Locate the cell with the specified text and output its (X, Y) center coordinate. 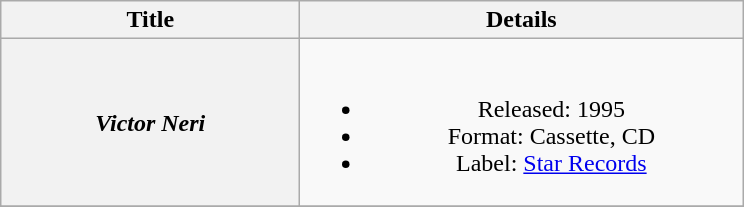
Victor Neri (150, 122)
Title (150, 20)
Released: 1995Format: Cassette, CDLabel: Star Records (522, 122)
Details (522, 20)
